Pinpoint the cell where the given text exists, returning its [X, Y] midpoint coordinate. 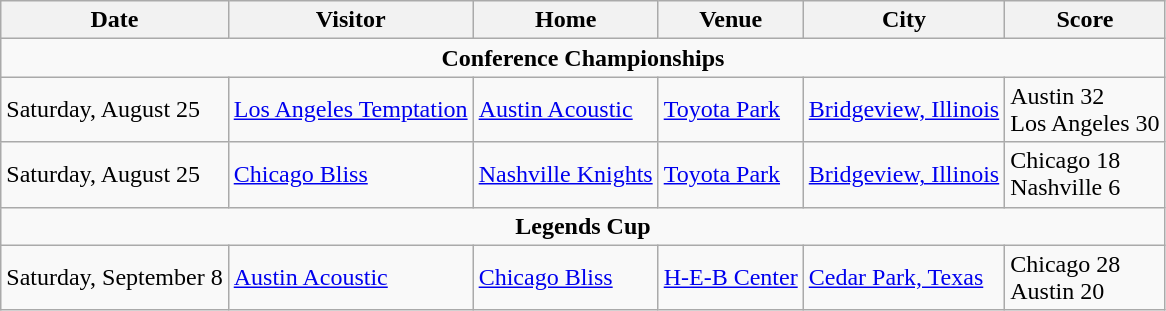
Home [566, 20]
Chicago 28Austin 20 [1085, 278]
Score [1085, 20]
Chicago 18Nashville 6 [1085, 174]
Date [114, 20]
Los Angeles Temptation [350, 110]
Nashville Knights [566, 174]
H-E-B Center [730, 278]
Cedar Park, Texas [904, 278]
Austin 32Los Angeles 30 [1085, 110]
Legends Cup [583, 226]
City [904, 20]
Venue [730, 20]
Visitor [350, 20]
Saturday, September 8 [114, 278]
Conference Championships [583, 58]
